Detect which cell encompasses the target text, then output its (X, Y) center coordinate. 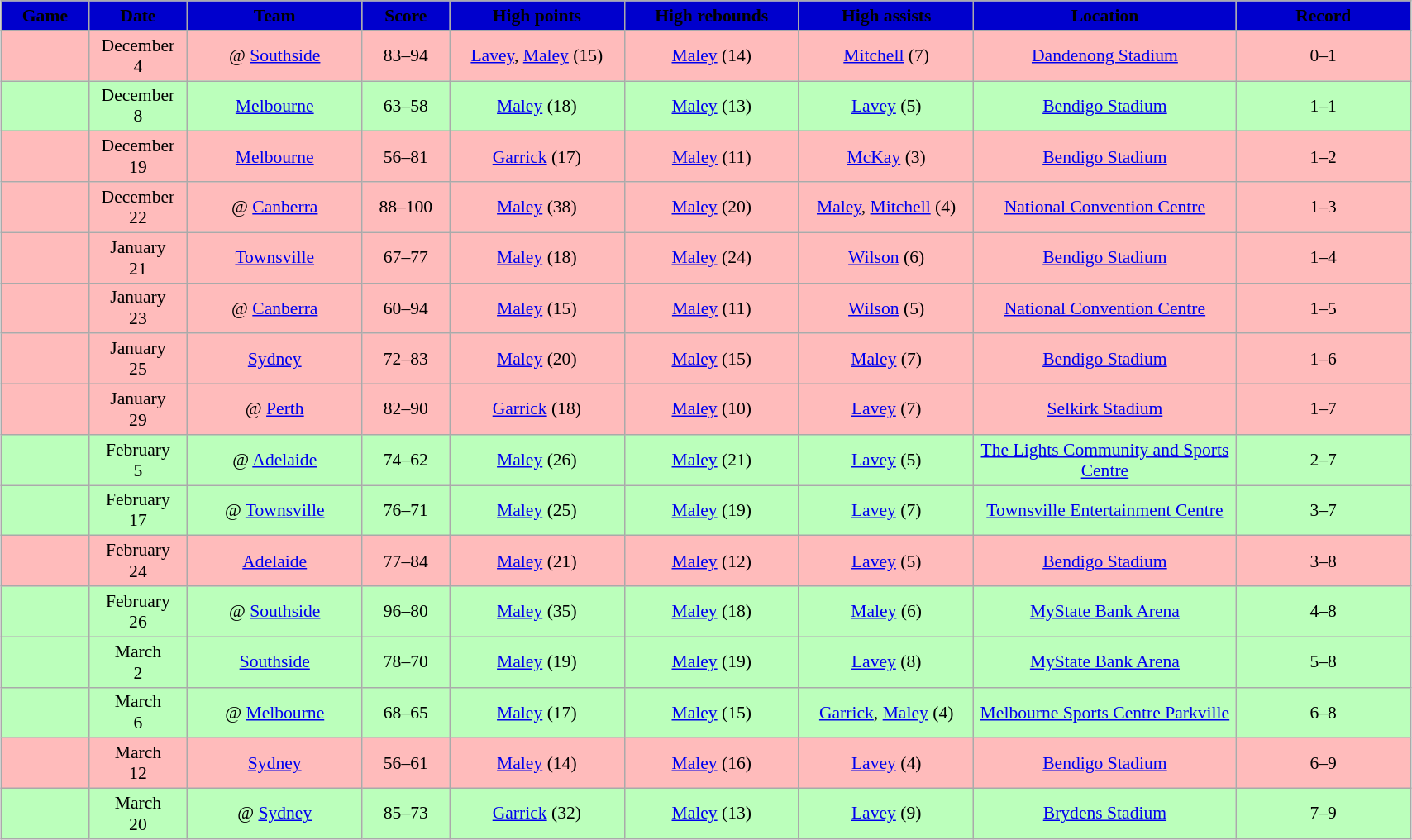
Lavey (9) (886, 814)
McKay (3) (886, 157)
Adelaide (274, 561)
March 6 (137, 713)
Brydens Stadium (1104, 814)
67–77 (406, 258)
@ Adelaide (274, 460)
85–73 (406, 814)
January 21 (137, 258)
5–8 (1323, 661)
March 2 (137, 661)
1–5 (1323, 308)
January 25 (137, 359)
Garrick, Maley (4) (886, 713)
63–58 (406, 106)
Maley (17) (537, 713)
72–83 (406, 359)
Maley (38) (537, 207)
1–6 (1323, 359)
6–9 (1323, 764)
Townsville Entertainment Centre (1104, 511)
Dandenong Stadium (1104, 56)
1–2 (1323, 157)
High points (537, 16)
Score (406, 16)
56–61 (406, 764)
88–100 (406, 207)
February 26 (137, 612)
Maley (35) (537, 612)
96–80 (406, 612)
76–71 (406, 511)
Mitchell (7) (886, 56)
December 19 (137, 157)
@ Sydney (274, 814)
Melbourne Sports Centre Parkville (1104, 713)
Maley (10) (711, 410)
March 12 (137, 764)
Southside (274, 661)
Wilson (5) (886, 308)
Maley (7) (886, 359)
78–70 (406, 661)
Maley, Mitchell (4) (886, 207)
@ Melbourne (274, 713)
3–8 (1323, 561)
1–7 (1323, 410)
0–1 (1323, 56)
December 22 (137, 207)
2–7 (1323, 460)
60–94 (406, 308)
January 29 (137, 410)
Garrick (17) (537, 157)
Maley (12) (711, 561)
Lavey, Maley (15) (537, 56)
March 20 (137, 814)
@ Perth (274, 410)
77–84 (406, 561)
Lavey (4) (886, 764)
January 23 (137, 308)
High rebounds (711, 16)
Date (137, 16)
High assists (886, 16)
February 24 (137, 561)
74–62 (406, 460)
Townsville (274, 258)
56–81 (406, 157)
82–90 (406, 410)
Garrick (32) (537, 814)
Selkirk Stadium (1104, 410)
1–1 (1323, 106)
Lavey (8) (886, 661)
Record (1323, 16)
3–7 (1323, 511)
83–94 (406, 56)
Game (45, 16)
February 5 (137, 460)
February 17 (137, 511)
Garrick (18) (537, 410)
6–8 (1323, 713)
December 4 (137, 56)
Location (1104, 16)
Maley (24) (711, 258)
Maley (16) (711, 764)
Wilson (6) (886, 258)
Maley (25) (537, 511)
Maley (6) (886, 612)
1–4 (1323, 258)
@ Townsville (274, 511)
4–8 (1323, 612)
7–9 (1323, 814)
The Lights Community and Sports Centre (1104, 460)
December 8 (137, 106)
Maley (26) (537, 460)
1–3 (1323, 207)
68–65 (406, 713)
Team (274, 16)
